Provide the [X, Y] coordinate of the cell's center where the given text is located.  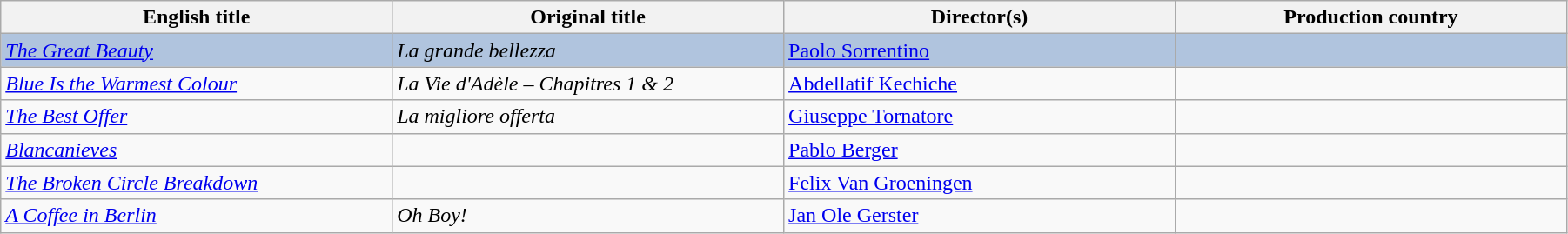
La migliore offerta [588, 117]
Original title [588, 17]
Felix Van Groeningen [980, 183]
The Broken Circle Breakdown [197, 183]
Giuseppe Tornatore [980, 117]
Pablo Berger [980, 150]
Blue Is the Warmest Colour [197, 84]
Abdellatif Kechiche [980, 84]
Jan Ole Gerster [980, 216]
English title [197, 17]
Production country [1370, 17]
The Best Offer [197, 117]
A Coffee in Berlin [197, 216]
Director(s) [980, 17]
La Vie d'Adèle – Chapitres 1 & 2 [588, 84]
La grande bellezza [588, 50]
The Great Beauty [197, 50]
Oh Boy! [588, 216]
Paolo Sorrentino [980, 50]
Blancanieves [197, 150]
